Provide the [x, y] coordinate of the cell's center where the given text is located.  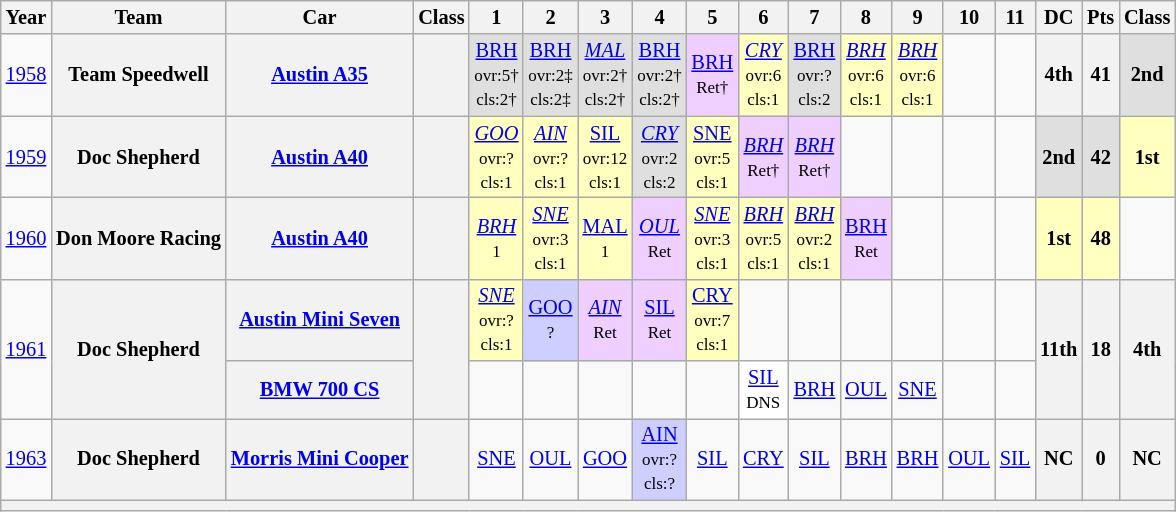
41 [1100, 75]
1 [496, 17]
CRYovr:6cls:1 [763, 75]
2 [550, 17]
Morris Mini Cooper [320, 459]
1963 [26, 459]
9 [918, 17]
Year [26, 17]
SNEovr:?cls:1 [496, 320]
CRYovr:7cls:1 [713, 320]
GOO [606, 459]
10 [969, 17]
BRHovr:2†cls:2† [659, 75]
Car [320, 17]
GOO? [550, 320]
5 [713, 17]
BMW 700 CS [320, 390]
1959 [26, 157]
11 [1015, 17]
AINovr:?cls:? [659, 459]
4 [659, 17]
AINRet [606, 320]
1961 [26, 348]
1958 [26, 75]
SNEovr:5cls:1 [713, 157]
OULRet [659, 238]
48 [1100, 238]
SILovr:12cls:1 [606, 157]
18 [1100, 348]
8 [866, 17]
BRHovr:5†cls:2† [496, 75]
7 [815, 17]
DC [1058, 17]
CRYovr:2cls:2 [659, 157]
Austin Mini Seven [320, 320]
1960 [26, 238]
BRHovr:?cls:2 [815, 75]
SILRet [659, 320]
SILDNS [763, 390]
3 [606, 17]
MAL1 [606, 238]
BRHovr:5cls:1 [763, 238]
Team Speedwell [138, 75]
11th [1058, 348]
MALovr:2†cls:2† [606, 75]
Pts [1100, 17]
6 [763, 17]
BRHovr:2cls:1 [815, 238]
GOOovr:?cls:1 [496, 157]
AINovr:?cls:1 [550, 157]
0 [1100, 459]
BRH1 [496, 238]
BRHRet [866, 238]
BRHovr:2‡cls:2‡ [550, 75]
42 [1100, 157]
Team [138, 17]
Don Moore Racing [138, 238]
Austin A35 [320, 75]
CRY [763, 459]
